Detect which cell encompasses the target text, then output its [x, y] center coordinate. 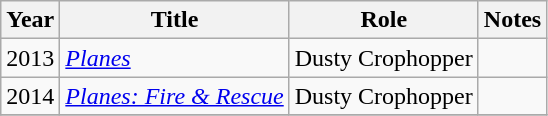
Role [384, 20]
Planes [174, 58]
Notes [512, 20]
2013 [30, 58]
Planes: Fire & Rescue [174, 96]
2014 [30, 96]
Title [174, 20]
Year [30, 20]
